Search for the cell housing the specified text and yield its (x, y) center coordinate. 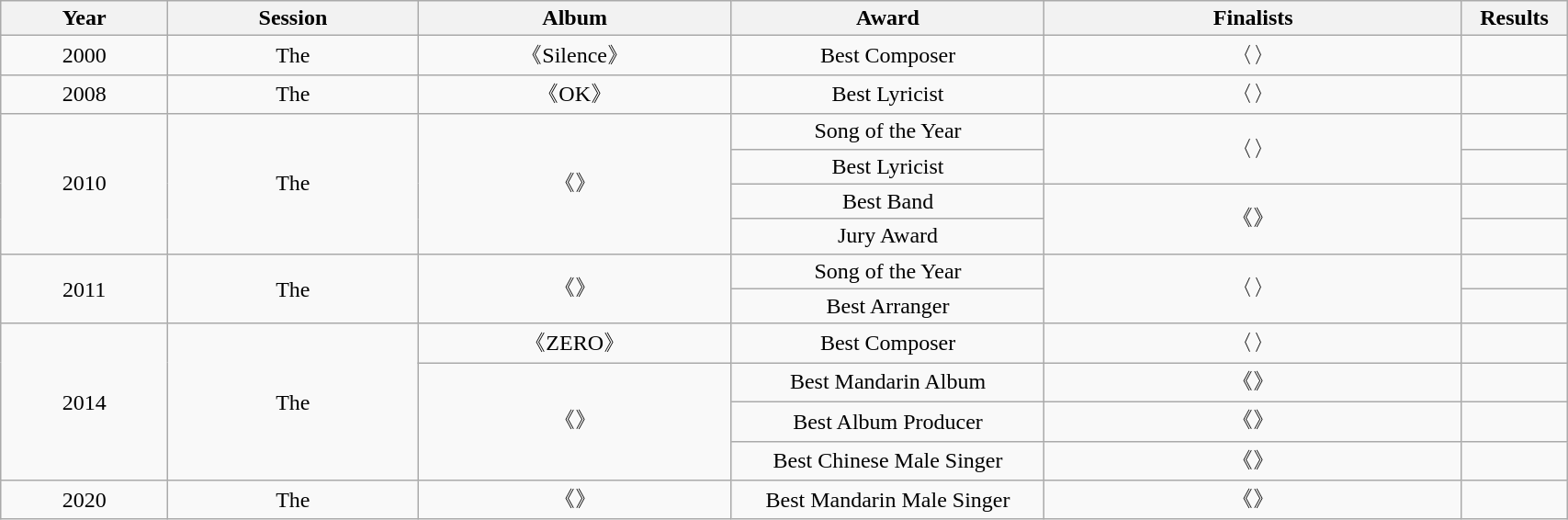
2020 (85, 500)
Best Arranger (887, 306)
Jury Award (887, 236)
Award (887, 18)
2010 (85, 184)
Best Mandarin Male Singer (887, 500)
《Silence》 (575, 55)
Album (575, 18)
《OK》 (575, 94)
Best Mandarin Album (887, 382)
Session (294, 18)
Best Chinese Male Singer (887, 461)
2000 (85, 55)
Finalists (1253, 18)
Results (1514, 18)
Year (85, 18)
2008 (85, 94)
Best Album Producer (887, 421)
Best Band (887, 201)
《ZERO》 (575, 344)
2014 (85, 401)
2011 (85, 288)
